Return [X, Y] of the center of cell containing provided text 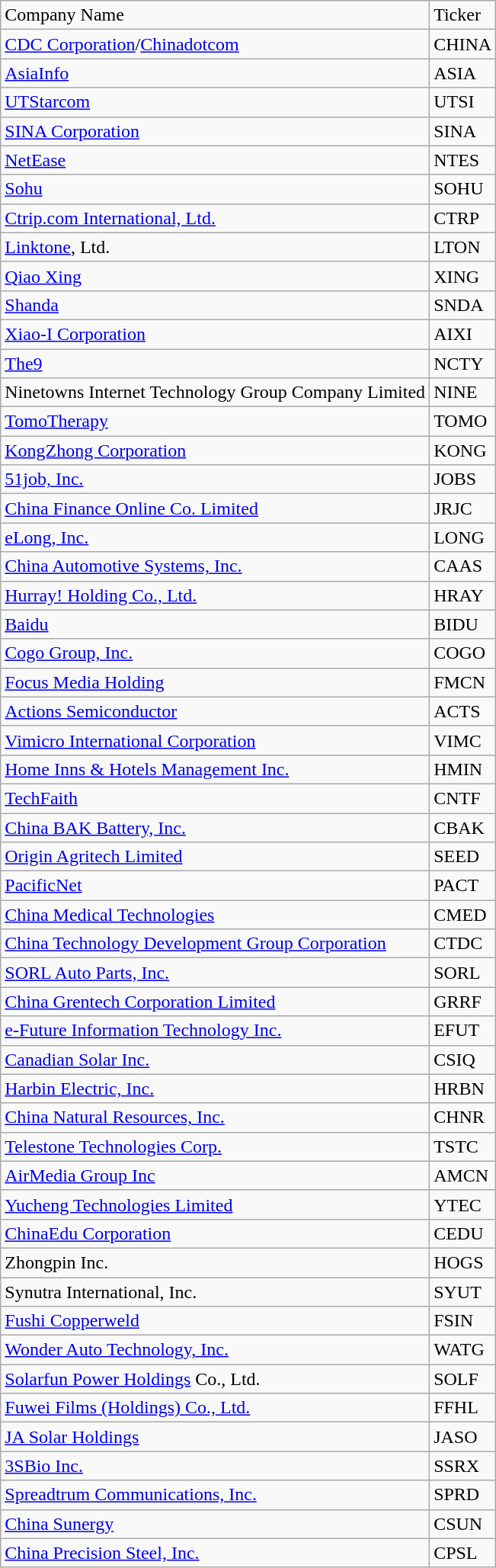
HRBN [463, 1089]
China Grentech Corporation Limited [215, 1002]
Company Name [215, 15]
SORL Auto Parts, Inc. [215, 973]
PACT [463, 886]
HMIN [463, 769]
China Medical Technologies [215, 915]
GRRF [463, 1002]
ASIA [463, 73]
3SBio Inc. [215, 1466]
SINA Corporation [215, 131]
Vimicro International Corporation [215, 740]
JRJC [463, 508]
SEED [463, 857]
e-Future Information Technology Inc. [215, 1031]
China Technology Development Group Corporation [215, 944]
JOBS [463, 479]
Wonder Auto Technology, Inc. [215, 1350]
FSIN [463, 1321]
LONG [463, 537]
Shanda [215, 305]
FFHL [463, 1408]
CBAK [463, 827]
Origin Agritech Limited [215, 857]
CMED [463, 915]
FMCN [463, 682]
SORL [463, 973]
SOHU [463, 189]
Xiao-I Corporation [215, 334]
Actions Semiconductor [215, 711]
HOGS [463, 1262]
NCTY [463, 364]
Fushi Copperweld [215, 1321]
HRAY [463, 595]
KongZhong Corporation [215, 451]
Harbin Electric, Inc. [215, 1089]
BIDU [463, 624]
Cogo Group, Inc. [215, 653]
PacificNet [215, 886]
CPSL [463, 1553]
Home Inns & Hotels Management Inc. [215, 769]
Hurray! Holding Co., Ltd. [215, 595]
CHINA [463, 44]
Linktone, Ltd. [215, 247]
AIXI [463, 334]
Synutra International, Inc. [215, 1292]
NTES [463, 160]
China Finance Online Co. Limited [215, 508]
CTRP [463, 218]
Sohu [215, 189]
SSRX [463, 1466]
Spreadtrum Communications, Inc. [215, 1495]
SINA [463, 131]
SYUT [463, 1292]
Yucheng Technologies Limited [215, 1204]
XING [463, 276]
VIMC [463, 740]
UTStarcom [215, 102]
China BAK Battery, Inc. [215, 827]
LTON [463, 247]
Zhongpin Inc. [215, 1262]
UTSI [463, 102]
AirMedia Group Inc [215, 1175]
AMCN [463, 1175]
Qiao Xing [215, 276]
ChinaEdu Corporation [215, 1233]
CSIQ [463, 1060]
CSUN [463, 1524]
JASO [463, 1437]
China Sunergy [215, 1524]
TechFaith [215, 798]
COGO [463, 653]
Fuwei Films (Holdings) Co., Ltd. [215, 1408]
China Natural Resources, Inc. [215, 1117]
SPRD [463, 1495]
Canadian Solar Inc. [215, 1060]
Baidu [215, 624]
Ninetowns Internet Technology Group Company Limited [215, 393]
China Automotive Systems, Inc. [215, 566]
SOLF [463, 1379]
TomoTherapy [215, 422]
Ticker [463, 15]
EFUT [463, 1031]
Ctrip.com International, Ltd. [215, 218]
CDC Corporation/Chinadotcom [215, 44]
ACTS [463, 711]
eLong, Inc. [215, 537]
CNTF [463, 798]
Solarfun Power Holdings Co., Ltd. [215, 1379]
NetEase [215, 160]
WATG [463, 1350]
CTDC [463, 944]
AsiaInfo [215, 73]
SNDA [463, 305]
CHNR [463, 1117]
The9 [215, 364]
China Precision Steel, Inc. [215, 1553]
CAAS [463, 566]
TSTC [463, 1146]
KONG [463, 451]
Focus Media Holding [215, 682]
NINE [463, 393]
TOMO [463, 422]
YTEC [463, 1204]
JA Solar Holdings [215, 1437]
51job, Inc. [215, 479]
CEDU [463, 1233]
Telestone Technologies Corp. [215, 1146]
